Capture the cell that displays the provided text and extract its (X, Y) central coordinate. 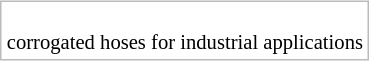
corrogated hoses for industrial applications (184, 32)
